Locate the cell with the specified text and output its (x, y) center coordinate. 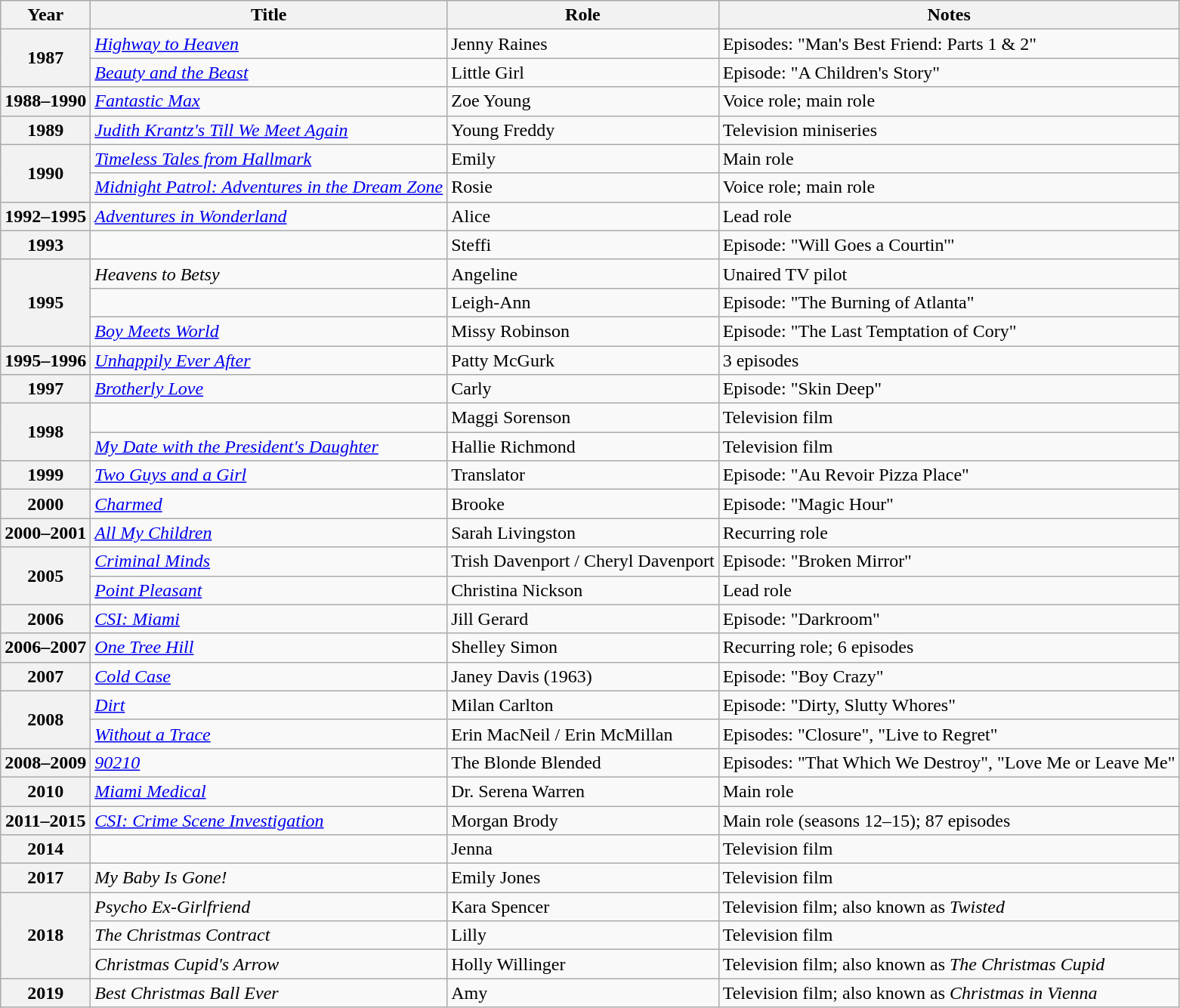
Dirt (269, 705)
2011–2015 (45, 820)
The Christmas Contract (269, 935)
Beauty and the Beast (269, 73)
1990 (45, 173)
Trish Davenport / Cheryl Davenport (583, 561)
One Tree Hill (269, 648)
Cold Case (269, 676)
Episode: "Magic Hour" (949, 504)
Hallie Richmond (583, 447)
Zoe Young (583, 101)
CSI: Miami (269, 619)
90210 (269, 762)
1995–1996 (45, 360)
Morgan Brody (583, 820)
Steffi (583, 245)
1992–1995 (45, 216)
Unaired TV pilot (949, 274)
Episode: "The Burning of Atlanta" (949, 302)
Episodes: "Man's Best Friend: Parts 1 & 2" (949, 44)
Two Guys and a Girl (269, 475)
All My Children (269, 533)
Brotherly Love (269, 389)
2006–2007 (45, 648)
Episode: "Dirty, Slutty Whores" (949, 705)
Episode: "Boy Crazy" (949, 676)
Christina Nickson (583, 590)
Highway to Heaven (269, 44)
1988–1990 (45, 101)
Jill Gerard (583, 619)
Little Girl (583, 73)
Charmed (269, 504)
Angeline (583, 274)
Kara Spencer (583, 907)
Episode: "The Last Temptation of Cory" (949, 331)
Alice (583, 216)
Emily (583, 159)
Episodes: "That Which We Destroy", "Love Me or Leave Me" (949, 762)
Carly (583, 389)
Episode: "Skin Deep" (949, 389)
Role (583, 15)
Shelley Simon (583, 648)
Notes (949, 15)
Dr. Serena Warren (583, 791)
Patty McGurk (583, 360)
Unhappily Ever After (269, 360)
2014 (45, 849)
Timeless Tales from Hallmark (269, 159)
My Baby Is Gone! (269, 878)
2018 (45, 935)
1998 (45, 432)
Recurring role; 6 episodes (949, 648)
1995 (45, 302)
2017 (45, 878)
Fantastic Max (269, 101)
Boy Meets World (269, 331)
Heavens to Betsy (269, 274)
Maggi Sorenson (583, 418)
Translator (583, 475)
Episodes: "Closure", "Live to Regret" (949, 734)
Episode: "Au Revoir Pizza Place" (949, 475)
2010 (45, 791)
Episode: "Will Goes a Courtin'" (949, 245)
Television miniseries (949, 130)
Missy Robinson (583, 331)
3 episodes (949, 360)
Lilly (583, 935)
1993 (45, 245)
Year (45, 15)
Miami Medical (269, 791)
Jenna (583, 849)
1987 (45, 58)
2008–2009 (45, 762)
1999 (45, 475)
Main role (seasons 12–15); 87 episodes (949, 820)
Young Freddy (583, 130)
2000 (45, 504)
Psycho Ex-Girlfriend (269, 907)
Midnight Patrol: Adventures in the Dream Zone (269, 187)
2000–2001 (45, 533)
1997 (45, 389)
Sarah Livingston (583, 533)
Television film; also known as The Christmas Cupid (949, 964)
Brooke (583, 504)
1989 (45, 130)
Television film; also known as Christmas in Vienna (949, 993)
Judith Krantz's Till We Meet Again (269, 130)
My Date with the President's Daughter (269, 447)
CSI: Crime Scene Investigation (269, 820)
Milan Carlton (583, 705)
Janey Davis (1963) (583, 676)
Best Christmas Ball Ever (269, 993)
Adventures in Wonderland (269, 216)
2008 (45, 719)
Point Pleasant (269, 590)
2019 (45, 993)
2006 (45, 619)
2005 (45, 576)
2007 (45, 676)
Title (269, 15)
Amy (583, 993)
Recurring role (949, 533)
Rosie (583, 187)
Episode: "A Children's Story" (949, 73)
Television film; also known as Twisted (949, 907)
Episode: "Darkroom" (949, 619)
Episode: "Broken Mirror" (949, 561)
The Blonde Blended (583, 762)
Criminal Minds (269, 561)
Jenny Raines (583, 44)
Leigh-Ann (583, 302)
Christmas Cupid's Arrow (269, 964)
Holly Willinger (583, 964)
Erin MacNeil / Erin McMillan (583, 734)
Emily Jones (583, 878)
Without a Trace (269, 734)
